For the text-containing cell, return its midpoint in (x, y) coordinate format. 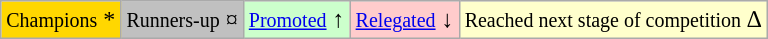
Relegated ↓ (404, 20)
Champions * (61, 20)
Promoted ↑ (296, 20)
Runners-up ¤ (182, 20)
Reached next stage of competition ∆ (613, 20)
